Find where the given text appears and provide that cell's center as (X, Y) coordinate. 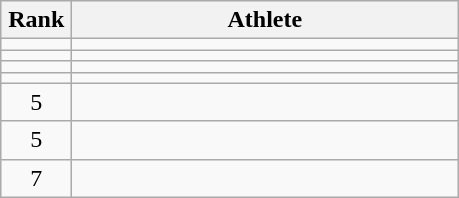
7 (36, 178)
Athlete (265, 20)
Rank (36, 20)
